Return [X, Y] of the center of cell containing provided text 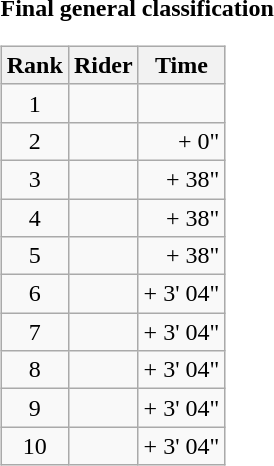
2 [34, 141]
8 [34, 370]
3 [34, 179]
9 [34, 408]
Rider [103, 65]
Time [182, 65]
4 [34, 217]
1 [34, 103]
Rank [34, 65]
5 [34, 256]
+ 0" [182, 141]
7 [34, 332]
6 [34, 294]
10 [34, 446]
